Determine the [x, y] coordinate at the center of the cell enclosing the given text.  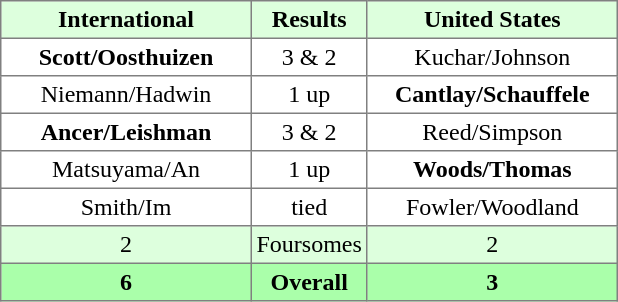
Smith/Im [126, 207]
Reed/Simpson [492, 132]
Ancer/Leishman [126, 132]
Matsuyama/An [126, 170]
tied [309, 207]
United States [492, 20]
Scott/Oosthuizen [126, 57]
Cantlay/Schauffele [492, 95]
Woods/Thomas [492, 170]
6 [126, 282]
Results [309, 20]
Foursomes [309, 245]
Overall [309, 282]
Kuchar/Johnson [492, 57]
International [126, 20]
3 [492, 282]
Niemann/Hadwin [126, 95]
Fowler/Woodland [492, 207]
